Determine the (x, y) coordinate at the center of the cell enclosing the given text.  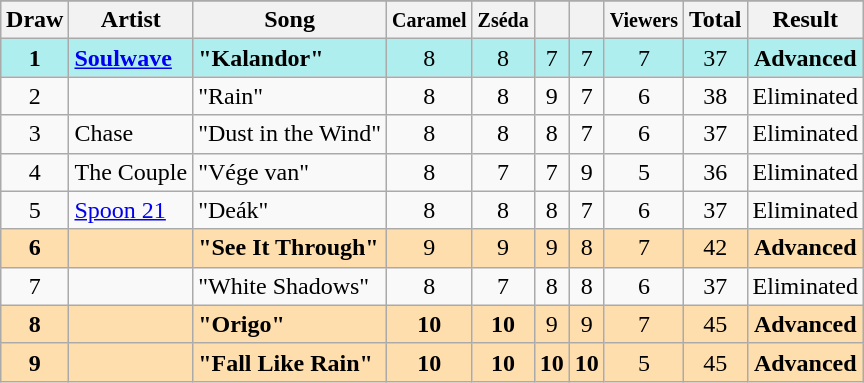
"Dust in the Wind" (290, 134)
Total (716, 20)
Artist (131, 20)
Soulwave (131, 58)
4 (35, 172)
"Deák" (290, 210)
3 (35, 134)
"White Shadows" (290, 286)
42 (716, 248)
Song (290, 20)
"Fall Like Rain" (290, 362)
Chase (131, 134)
Spoon 21 (131, 210)
"See It Through" (290, 248)
2 (35, 96)
1 (35, 58)
"Kalandor" (290, 58)
38 (716, 96)
The Couple (131, 172)
Draw (35, 20)
"Vége van" (290, 172)
Caramel (430, 20)
"Rain" (290, 96)
Result (805, 20)
Viewers (644, 20)
Zséda (503, 20)
36 (716, 172)
"Origo" (290, 324)
